From the cell containing the given text, extract its center point as [X, Y] coordinate. 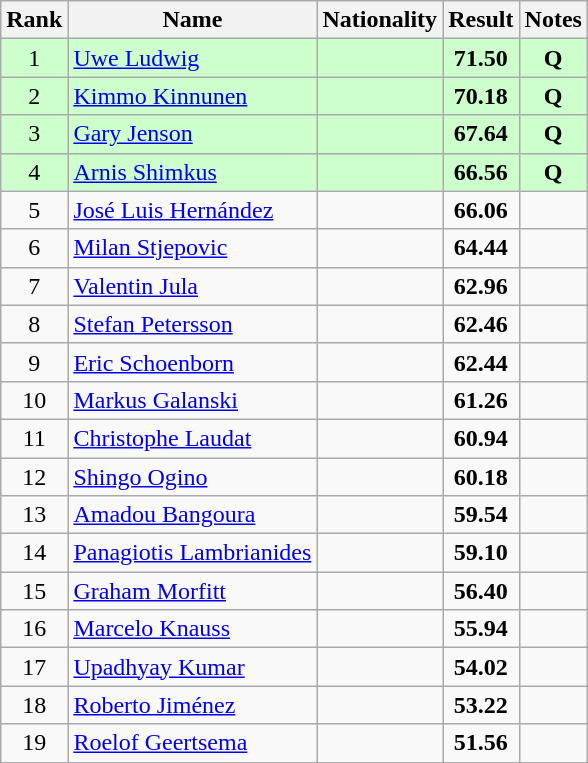
12 [34, 477]
66.56 [481, 172]
62.46 [481, 324]
Valentin Jula [192, 286]
19 [34, 743]
67.64 [481, 134]
1 [34, 58]
Roberto Jiménez [192, 705]
Upadhyay Kumar [192, 667]
Stefan Petersson [192, 324]
55.94 [481, 629]
53.22 [481, 705]
17 [34, 667]
11 [34, 438]
2 [34, 96]
7 [34, 286]
10 [34, 400]
54.02 [481, 667]
Name [192, 20]
Milan Stjepovic [192, 248]
Result [481, 20]
14 [34, 553]
Shingo Ogino [192, 477]
60.18 [481, 477]
59.10 [481, 553]
José Luis Hernández [192, 210]
Kimmo Kinnunen [192, 96]
Arnis Shimkus [192, 172]
Uwe Ludwig [192, 58]
51.56 [481, 743]
8 [34, 324]
Marcelo Knauss [192, 629]
Nationality [380, 20]
59.54 [481, 515]
18 [34, 705]
9 [34, 362]
Eric Schoenborn [192, 362]
Panagiotis Lambrianides [192, 553]
71.50 [481, 58]
Markus Galanski [192, 400]
64.44 [481, 248]
15 [34, 591]
70.18 [481, 96]
62.96 [481, 286]
62.44 [481, 362]
5 [34, 210]
Rank [34, 20]
Notes [553, 20]
13 [34, 515]
60.94 [481, 438]
6 [34, 248]
61.26 [481, 400]
4 [34, 172]
Amadou Bangoura [192, 515]
66.06 [481, 210]
Roelof Geertsema [192, 743]
56.40 [481, 591]
16 [34, 629]
Gary Jenson [192, 134]
3 [34, 134]
Christophe Laudat [192, 438]
Graham Morfitt [192, 591]
